From the cell containing the given text, extract its center point as (X, Y) coordinate. 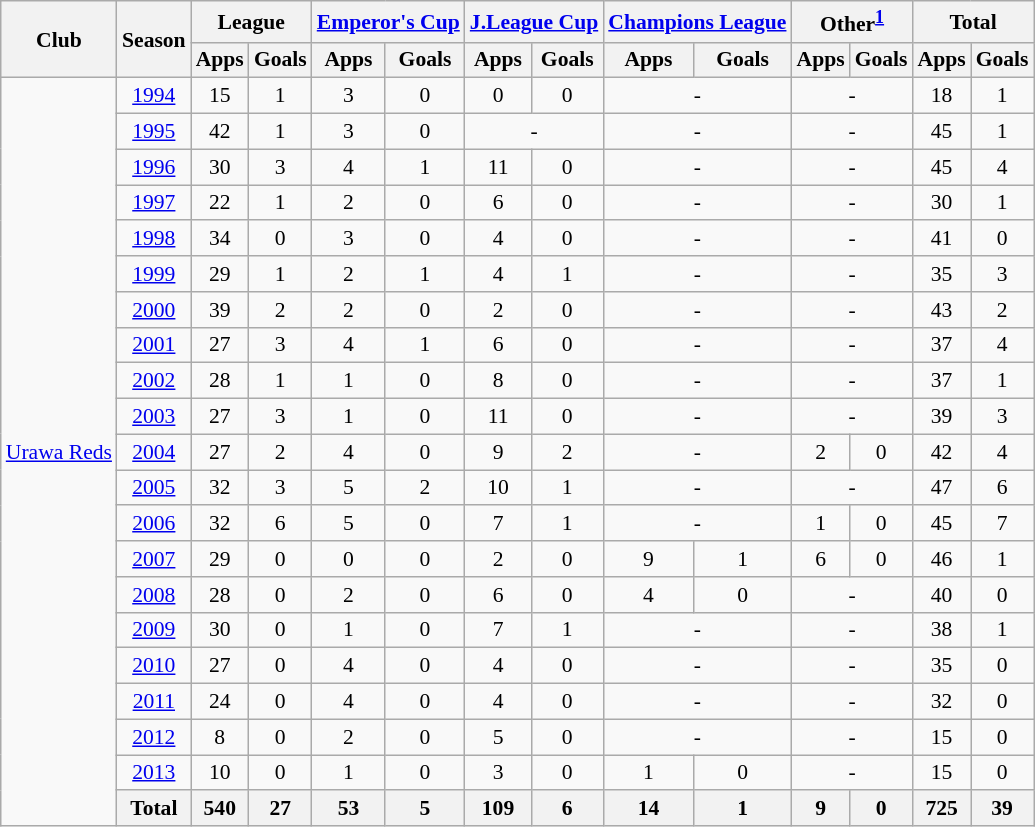
Champions League (697, 22)
Club (59, 40)
14 (648, 809)
38 (942, 630)
1999 (154, 274)
Season (154, 40)
18 (942, 96)
1996 (154, 167)
41 (942, 239)
2011 (154, 702)
2002 (154, 381)
2003 (154, 417)
22 (220, 203)
2004 (154, 452)
2009 (154, 630)
46 (942, 559)
43 (942, 310)
2012 (154, 737)
24 (220, 702)
2013 (154, 773)
1998 (154, 239)
2008 (154, 595)
725 (942, 809)
1995 (154, 132)
J.League Cup (534, 22)
League (252, 22)
109 (498, 809)
1997 (154, 203)
Emperor's Cup (388, 22)
540 (220, 809)
2005 (154, 488)
47 (942, 488)
53 (349, 809)
2006 (154, 524)
40 (942, 595)
Other1 (852, 22)
2007 (154, 559)
1994 (154, 96)
2010 (154, 666)
2001 (154, 345)
2000 (154, 310)
Urawa Reds (59, 452)
34 (220, 239)
